Pinpoint the cell where the given text exists, returning its (x, y) midpoint coordinate. 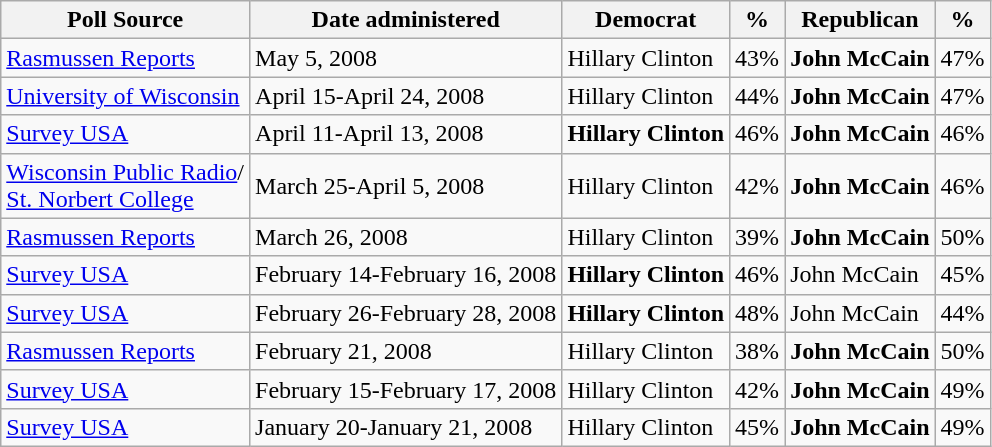
Date administered (406, 20)
39% (758, 237)
April 11-April 13, 2008 (406, 134)
43% (758, 58)
Republican (860, 20)
April 15-April 24, 2008 (406, 96)
January 20-January 21, 2008 (406, 427)
48% (758, 313)
February 21, 2008 (406, 351)
March 25-April 5, 2008 (406, 186)
Poll Source (126, 20)
38% (758, 351)
May 5, 2008 (406, 58)
Democrat (646, 20)
February 14-February 16, 2008 (406, 275)
March 26, 2008 (406, 237)
Wisconsin Public Radio/St. Norbert College (126, 186)
February 15-February 17, 2008 (406, 389)
University of Wisconsin (126, 96)
February 26-February 28, 2008 (406, 313)
